Extract the (x, y) coordinate from the center of the cell holding the provided text.  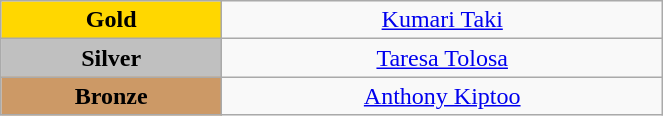
Kumari Taki (442, 20)
Anthony Kiptoo (442, 96)
Taresa Tolosa (442, 58)
Gold (112, 20)
Bronze (112, 96)
Silver (112, 58)
